Pinpoint the cell where the given text exists, returning its [X, Y] midpoint coordinate. 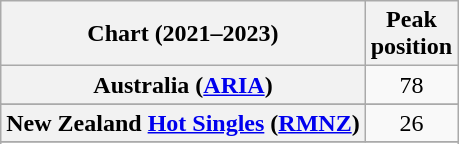
26 [411, 123]
New Zealand Hot Singles (RMNZ) [183, 123]
Australia (ARIA) [183, 85]
Chart (2021–2023) [183, 34]
78 [411, 85]
Peakposition [411, 34]
